For the text-containing cell, return its midpoint in (X, Y) coordinate format. 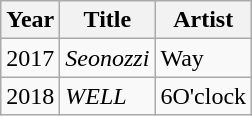
2018 (30, 96)
2017 (30, 58)
Artist (204, 20)
Title (108, 20)
6O'clock (204, 96)
Year (30, 20)
Way (204, 58)
WELL (108, 96)
Seonozzi (108, 58)
